Return the [x, y] coordinate for the center point of the cell that contains the specified text.  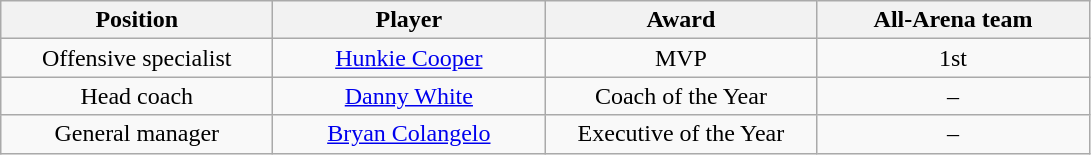
General manager [137, 134]
1st [953, 58]
Danny White [409, 96]
Award [681, 20]
Bryan Colangelo [409, 134]
Offensive specialist [137, 58]
MVP [681, 58]
Position [137, 20]
Coach of the Year [681, 96]
Hunkie Cooper [409, 58]
All-Arena team [953, 20]
Executive of the Year [681, 134]
Head coach [137, 96]
Player [409, 20]
